Determine the (x, y) coordinate at the center of the cell enclosing the given text.  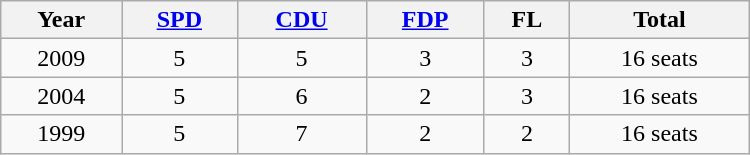
FL (526, 20)
SPD (180, 20)
7 (302, 134)
2009 (62, 58)
1999 (62, 134)
2004 (62, 96)
CDU (302, 20)
Total (660, 20)
FDP (425, 20)
6 (302, 96)
Year (62, 20)
